Pinpoint the cell where the given text exists, returning its [x, y] midpoint coordinate. 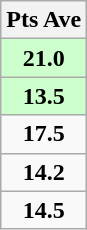
Pts Ave [44, 20]
14.2 [44, 172]
17.5 [44, 134]
14.5 [44, 210]
13.5 [44, 96]
21.0 [44, 58]
